For the text-containing cell, return its midpoint in [X, Y] coordinate format. 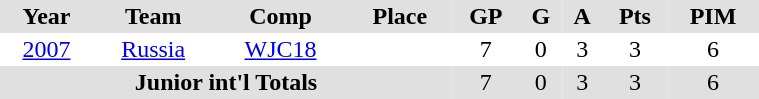
Year [46, 16]
Junior int'l Totals [226, 82]
Place [400, 16]
PIM [714, 16]
Comp [280, 16]
G [541, 16]
A [582, 16]
2007 [46, 50]
GP [486, 16]
Team [153, 16]
Russia [153, 50]
Pts [634, 16]
WJC18 [280, 50]
